Identify which cell holds the provided text, then report its (X, Y) central coordinate. 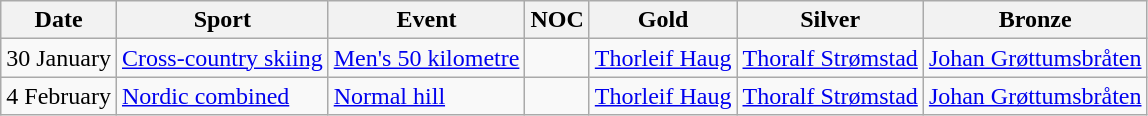
Men's 50 kilometre (426, 58)
30 January (59, 58)
Event (426, 20)
Normal hill (426, 96)
Cross-country skiing (222, 58)
NOC (557, 20)
Date (59, 20)
Bronze (1035, 20)
Nordic combined (222, 96)
Silver (830, 20)
Gold (663, 20)
4 February (59, 96)
Sport (222, 20)
